Capture the cell that displays the provided text and extract its [x, y] central coordinate. 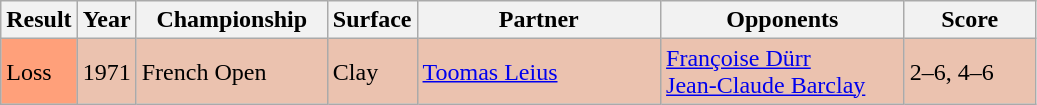
Score [970, 20]
2–6, 4–6 [970, 72]
Year [106, 20]
Toomas Leius [539, 72]
Opponents [783, 20]
Françoise Dürr Jean-Claude Barclay [783, 72]
Surface [372, 20]
1971 [106, 72]
French Open [232, 72]
Result [39, 20]
Partner [539, 20]
Championship [232, 20]
Loss [39, 72]
Clay [372, 72]
